Provide the [x, y] coordinate of the cell's center where the given text is located.  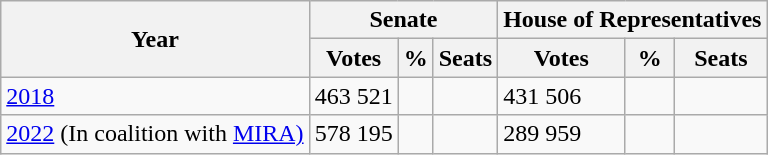
House of Representatives [632, 20]
Year [155, 39]
2022 (In coalition with MIRA) [155, 134]
463 521 [354, 96]
Senate [404, 20]
2018 [155, 96]
578 195 [354, 134]
289 959 [562, 134]
431 506 [562, 96]
